Identify which cell holds the provided text, then report its (x, y) central coordinate. 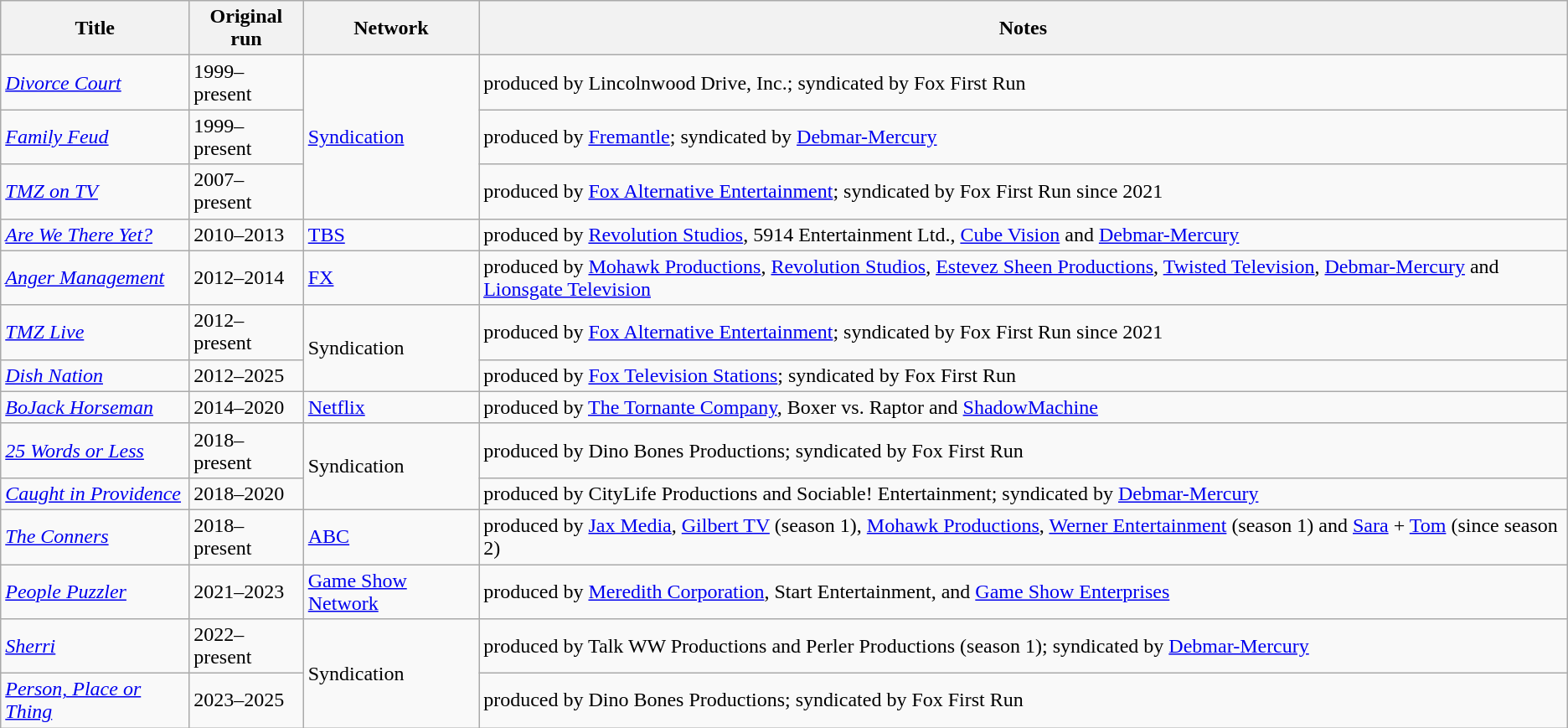
produced by CityLife Productions and Sociable! Entertainment; syndicated by Debmar-Mercury (1024, 493)
FX (390, 278)
produced by The Tornante Company, Boxer vs. Raptor and ShadowMachine (1024, 407)
2007–present (246, 191)
produced by Mohawk Productions, Revolution Studios, Estevez Sheen Productions, Twisted Television, Debmar-Mercury and Lionsgate Television (1024, 278)
25 Words or Less (95, 451)
produced by Revolution Studios, 5914 Entertainment Ltd., Cube Vision and Debmar-Mercury (1024, 235)
produced by Lincolnwood Drive, Inc.; syndicated by Fox First Run (1024, 82)
2023–2025 (246, 700)
2010–2013 (246, 235)
2012–2025 (246, 375)
2012–present (246, 332)
produced by Jax Media, Gilbert TV (season 1), Mohawk Productions, Werner Entertainment (season 1) and Sara + Tom (since season 2) (1024, 536)
produced by Meredith Corporation, Start Entertainment, and Game Show Enterprises (1024, 591)
ABC (390, 536)
2014–2020 (246, 407)
Game Show Network (390, 591)
2012–2014 (246, 278)
produced by Talk WW Productions and Perler Productions (season 1); syndicated by Debmar-Mercury (1024, 647)
2021–2023 (246, 591)
Family Feud (95, 137)
produced by Fox Television Stations; syndicated by Fox First Run (1024, 375)
Original run (246, 28)
The Conners (95, 536)
Dish Nation (95, 375)
2022–present (246, 647)
People Puzzler (95, 591)
produced by Fremantle; syndicated by Debmar-Mercury (1024, 137)
Caught in Providence (95, 493)
Sherri (95, 647)
BoJack Horseman (95, 407)
TBS (390, 235)
Title (95, 28)
Are We There Yet? (95, 235)
2018–2020 (246, 493)
Divorce Court (95, 82)
Anger Management (95, 278)
Netflix (390, 407)
Person, Place or Thing (95, 700)
TMZ on TV (95, 191)
Notes (1024, 28)
Network (390, 28)
TMZ Live (95, 332)
